Pinpoint the cell where the given text exists, returning its (X, Y) midpoint coordinate. 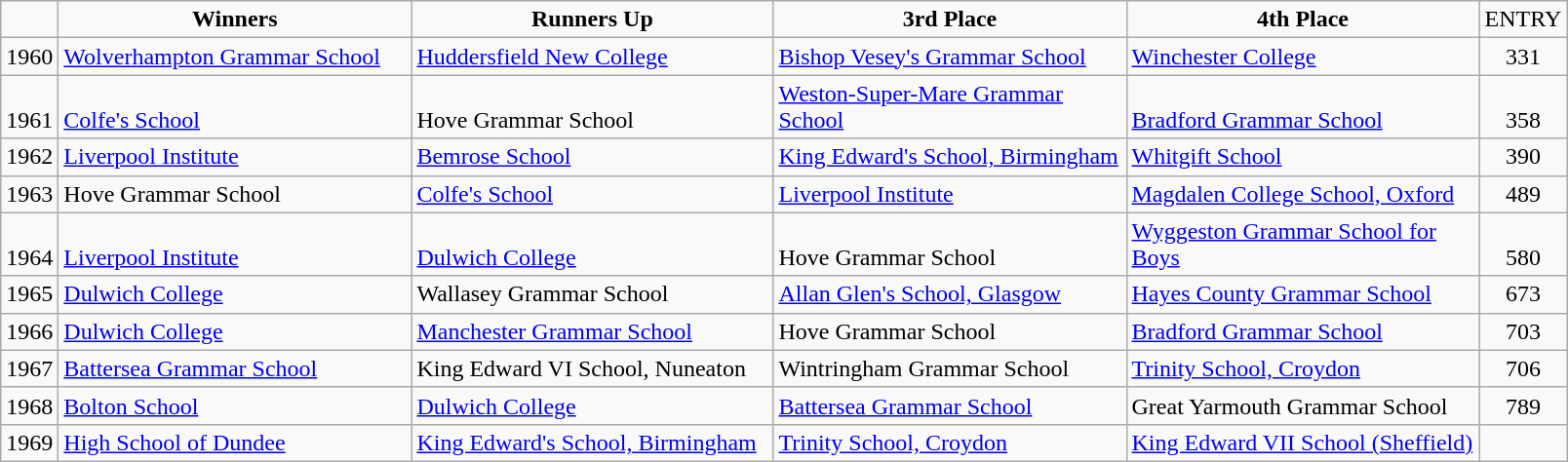
Winchester College (1303, 57)
Weston-Super-Mare Grammar School (950, 107)
Bishop Vesey's Grammar School (950, 57)
1966 (29, 331)
1968 (29, 405)
489 (1523, 194)
3rd Place (950, 19)
Manchester Grammar School (593, 331)
Whitgift School (1303, 157)
Bemrose School (593, 157)
390 (1523, 157)
Runners Up (593, 19)
673 (1523, 294)
King Edward VI School, Nuneaton (593, 368)
1967 (29, 368)
1964 (29, 244)
Great Yarmouth Grammar School (1303, 405)
1961 (29, 107)
1962 (29, 157)
Wallasey Grammar School (593, 294)
ENTRY (1523, 19)
King Edward VII School (Sheffield) (1303, 443)
Wyggeston Grammar School for Boys (1303, 244)
580 (1523, 244)
358 (1523, 107)
Winners (235, 19)
1960 (29, 57)
789 (1523, 405)
1969 (29, 443)
High School of Dundee (235, 443)
331 (1523, 57)
1963 (29, 194)
Bolton School (235, 405)
703 (1523, 331)
1965 (29, 294)
Hayes County Grammar School (1303, 294)
Huddersfield New College (593, 57)
Wintringham Grammar School (950, 368)
706 (1523, 368)
Magdalen College School, Oxford (1303, 194)
Wolverhampton Grammar School (235, 57)
4th Place (1303, 19)
Allan Glen's School, Glasgow (950, 294)
